Capture the cell that displays the provided text and extract its (x, y) central coordinate. 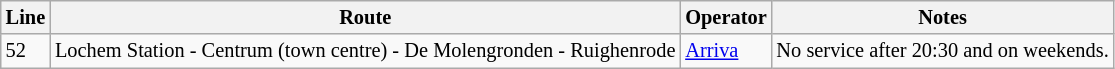
No service after 20:30 and on weekends. (943, 51)
Notes (943, 17)
Line (26, 17)
Route (365, 17)
52 (26, 51)
Operator (726, 17)
Lochem Station - Centrum (town centre) - De Molengronden - Ruighenrode (365, 51)
Arriva (726, 51)
